Extract the [x, y] coordinate from the center of the cell holding the provided text.  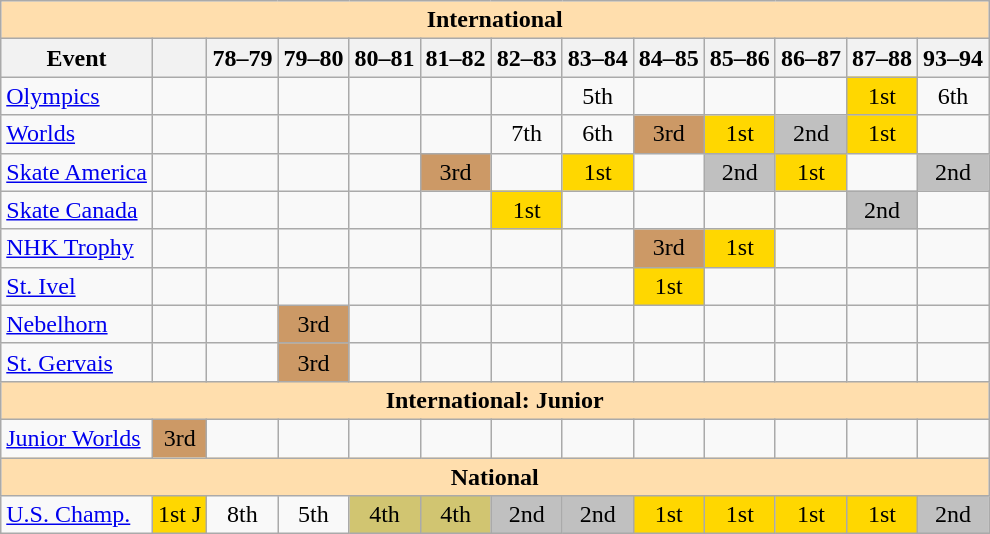
St. Ivel [77, 286]
Nebelhorn [77, 324]
87–88 [882, 58]
84–85 [668, 58]
83–84 [598, 58]
International: Junior [495, 400]
St. Gervais [77, 362]
Junior Worlds [77, 438]
NHK Trophy [77, 248]
Olympics [77, 96]
National [495, 477]
93–94 [952, 58]
7th [526, 134]
81–82 [456, 58]
86–87 [810, 58]
85–86 [740, 58]
80–81 [384, 58]
Worlds [77, 134]
U.S. Champ. [77, 515]
Skate Canada [77, 210]
1st J [179, 515]
82–83 [526, 58]
International [495, 20]
78–79 [242, 58]
79–80 [314, 58]
8th [242, 515]
Event [77, 58]
Skate America [77, 172]
